Determine the [X, Y] coordinate at the center of the cell enclosing the given text.  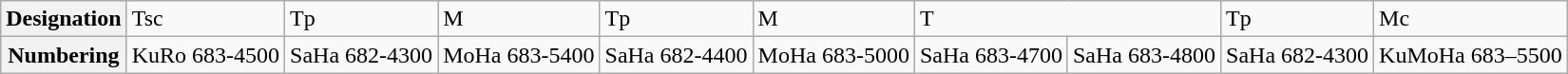
SaHa 683-4700 [990, 55]
SaHa 682-4400 [677, 55]
KuRo 683-4500 [205, 55]
Numbering [64, 55]
T [1067, 19]
Mc [1471, 19]
Tsc [205, 19]
MoHa 683-5000 [833, 55]
MoHa 683-5400 [519, 55]
SaHa 683-4800 [1144, 55]
KuMoHa 683–5500 [1471, 55]
Designation [64, 19]
